Extract the (X, Y) coordinate from the center of the cell holding the provided text.  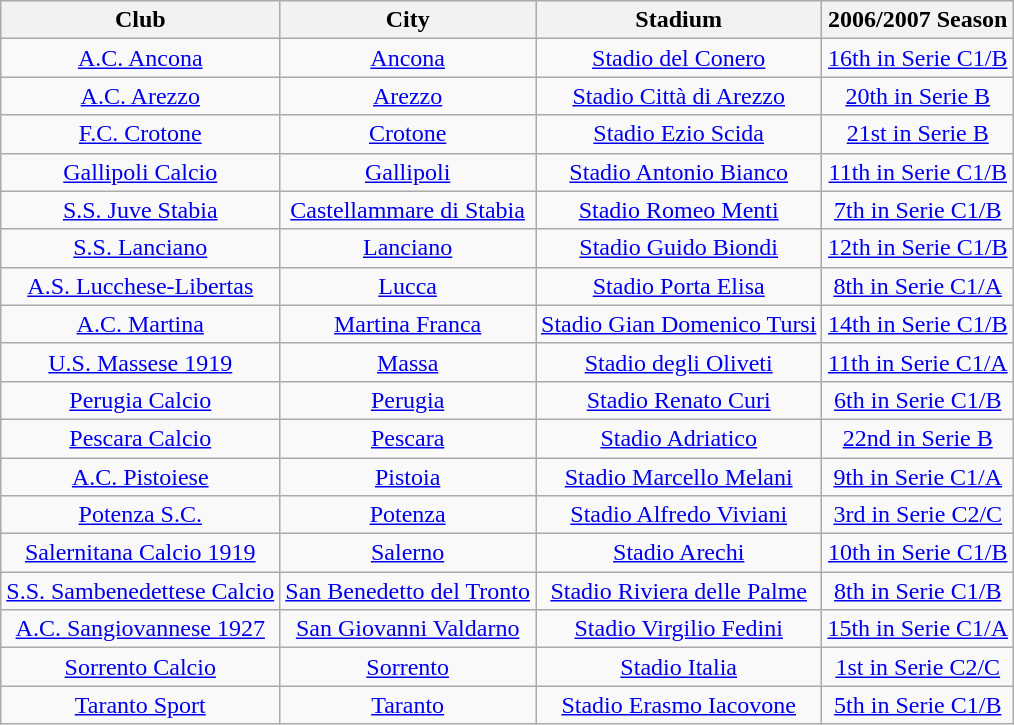
Stadio Romeo Menti (679, 210)
Stadio Renato Curi (679, 400)
Stadium (679, 20)
9th in Serie C1/A (918, 477)
Gallipoli (408, 172)
21st in Serie B (918, 134)
Perugia (408, 400)
10th in Serie C1/B (918, 553)
Salerno (408, 553)
Stadio Alfredo Viviani (679, 515)
Stadio Erasmo Iacovone (679, 705)
Stadio Gian Domenico Tursi (679, 324)
8th in Serie C1/B (918, 591)
7th in Serie C1/B (918, 210)
15th in Serie C1/A (918, 629)
Stadio Antonio Bianco (679, 172)
2006/2007 Season (918, 20)
Potenza (408, 515)
S.S. Juve Stabia (140, 210)
A.C. Sangiovannese 1927 (140, 629)
Potenza S.C. (140, 515)
14th in Serie C1/B (918, 324)
City (408, 20)
Stadio degli Oliveti (679, 362)
3rd in Serie C2/C (918, 515)
Taranto (408, 705)
Pescara (408, 438)
20th in Serie B (918, 96)
A.C. Martina (140, 324)
U.S. Massese 1919 (140, 362)
Stadio Città di Arezzo (679, 96)
Sorrento (408, 667)
Castellammare di Stabia (408, 210)
A.C. Pistoiese (140, 477)
Stadio Adriatico (679, 438)
Stadio Arechi (679, 553)
Gallipoli Calcio (140, 172)
Stadio Riviera delle Palme (679, 591)
5th in Serie C1/B (918, 705)
Perugia Calcio (140, 400)
Stadio Virgilio Fedini (679, 629)
Martina Franca (408, 324)
Stadio Porta Elisa (679, 286)
A.C. Ancona (140, 58)
Club (140, 20)
Crotone (408, 134)
A.S. Lucchese-Libertas (140, 286)
San Benedetto del Tronto (408, 591)
S.S. Lanciano (140, 248)
Pescara Calcio (140, 438)
Pistoia (408, 477)
16th in Serie C1/B (918, 58)
F.C. Crotone (140, 134)
11th in Serie C1/B (918, 172)
12th in Serie C1/B (918, 248)
Stadio Marcello Melani (679, 477)
22nd in Serie B (918, 438)
S.S. Sambenedettese Calcio (140, 591)
Stadio Ezio Scida (679, 134)
Salernitana Calcio 1919 (140, 553)
8th in Serie C1/A (918, 286)
Taranto Sport (140, 705)
A.C. Arezzo (140, 96)
Stadio del Conero (679, 58)
Stadio Guido Biondi (679, 248)
Stadio Italia (679, 667)
San Giovanni Valdarno (408, 629)
Lanciano (408, 248)
11th in Serie C1/A (918, 362)
Lucca (408, 286)
1st in Serie C2/C (918, 667)
Massa (408, 362)
Ancona (408, 58)
Sorrento Calcio (140, 667)
Arezzo (408, 96)
6th in Serie C1/B (918, 400)
